For the text-containing cell, return its midpoint in [X, Y] coordinate format. 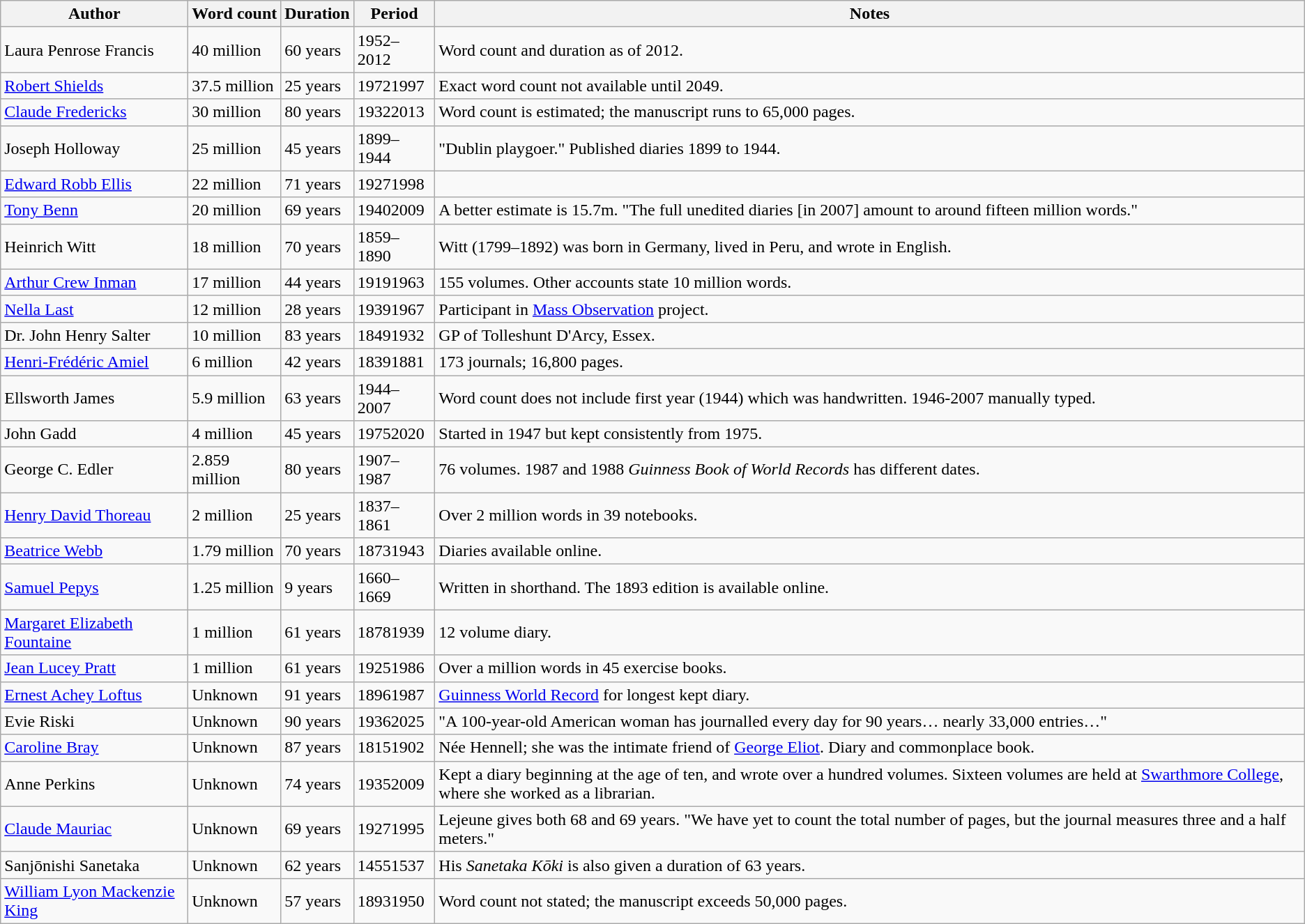
18 million [234, 247]
Over 2 million words in 39 notebooks. [870, 516]
A better estimate is 15.7m. "The full unedited diaries [in 2007] amount to around fifteen million words." [870, 210]
1.25 million [234, 587]
9 years [317, 587]
18151902 [395, 748]
19752020 [395, 434]
William Lyon Mackenzie King [95, 900]
90 years [317, 721]
63 years [317, 397]
His Sanetaka Kōki is also given a duration of 63 years. [870, 865]
Edward Robb Ellis [95, 184]
Exact word count not available until 2049. [870, 86]
20 million [234, 210]
Joseph Holloway [95, 148]
12 million [234, 309]
Caroline Bray [95, 748]
1907–1987 [395, 470]
1837–1861 [395, 516]
83 years [317, 335]
19402009 [395, 210]
Over a million words in 45 exercise books. [870, 668]
18731943 [395, 551]
5.9 million [234, 397]
Word count not stated; the manuscript exceeds 50,000 pages. [870, 900]
155 volumes. Other accounts state 10 million words. [870, 282]
71 years [317, 184]
28 years [317, 309]
"Dublin playgoer." Published diaries 1899 to 1944. [870, 148]
Witt (1799–1892) was born in Germany, lived in Peru, and wrote in English. [870, 247]
Participant in Mass Observation project. [870, 309]
17 million [234, 282]
Duration [317, 14]
22 million [234, 184]
1859–1890 [395, 247]
14551537 [395, 865]
Word count [234, 14]
2 million [234, 516]
1899–1944 [395, 148]
Lejeune gives both 68 and 69 years. "We have yet to count the total number of pages, but the journal measures three and a half meters." [870, 829]
Guinness World Record for longest kept diary. [870, 695]
Notes [870, 14]
62 years [317, 865]
1952–2012 [395, 50]
37.5 million [234, 86]
Arthur Crew Inman [95, 282]
Word count is estimated; the manuscript runs to 65,000 pages. [870, 112]
18491932 [395, 335]
Robert Shields [95, 86]
Written in shorthand. The 1893 edition is available online. [870, 587]
18781939 [395, 633]
"A 100-year-old American woman has journalled every day for 90 years… nearly 33,000 entries…" [870, 721]
Née Hennell; she was the intimate friend of George Eliot. Diary and commonplace book. [870, 748]
GP of Tolleshunt D'Arcy, Essex. [870, 335]
76 volumes. 1987 and 1988 Guinness Book of World Records has different dates. [870, 470]
19362025 [395, 721]
44 years [317, 282]
Word count does not include first year (1944) which was handwritten. 1946-2007 manually typed. [870, 397]
Anne Perkins [95, 783]
Henry David Thoreau [95, 516]
19391967 [395, 309]
87 years [317, 748]
12 volume diary. [870, 633]
19271998 [395, 184]
Evie Riski [95, 721]
Period [395, 14]
42 years [317, 362]
30 million [234, 112]
Samuel Pepys [95, 587]
40 million [234, 50]
Dr. John Henry Salter [95, 335]
Laura Penrose Francis [95, 50]
Ellsworth James [95, 397]
Henri-Frédéric Amiel [95, 362]
1.79 million [234, 551]
1660–1669 [395, 587]
19721997 [395, 86]
Nella Last [95, 309]
74 years [317, 783]
Word count and duration as of 2012. [870, 50]
18931950 [395, 900]
Heinrich Witt [95, 247]
Started in 1947 but kept consistently from 1975. [870, 434]
2.859 million [234, 470]
John Gadd [95, 434]
25 million [234, 148]
18961987 [395, 695]
Tony Benn [95, 210]
Diaries available online. [870, 551]
Author [95, 14]
19322013 [395, 112]
10 million [234, 335]
Margaret Elizabeth Fountaine [95, 633]
91 years [317, 695]
19191963 [395, 282]
1944–2007 [395, 397]
George C. Edler [95, 470]
19271995 [395, 829]
Sanjōnishi Sanetaka [95, 865]
57 years [317, 900]
Claude Mauriac [95, 829]
60 years [317, 50]
173 journals; 16,800 pages. [870, 362]
Beatrice Webb [95, 551]
6 million [234, 362]
18391881 [395, 362]
Ernest Achey Loftus [95, 695]
Jean Lucey Pratt [95, 668]
Claude Fredericks [95, 112]
19251986 [395, 668]
19352009 [395, 783]
4 million [234, 434]
